Search for the cell housing the specified text and yield its (x, y) center coordinate. 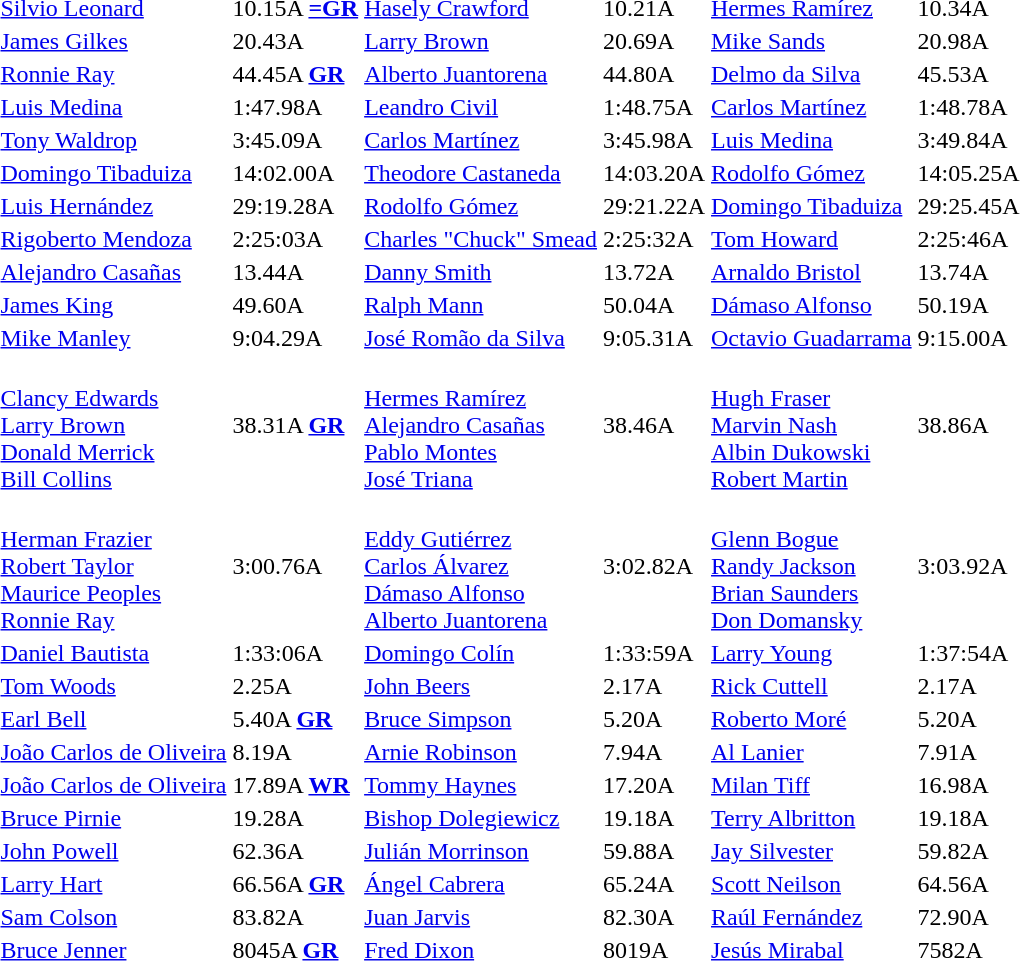
Octavio Guadarrama (812, 338)
29:19.28A (296, 206)
Raúl Fernández (812, 917)
Larry Young (812, 653)
8.19A (296, 752)
Juan Jarvis (481, 917)
9:04.29A (296, 338)
59.88A (654, 851)
7.94A (654, 752)
3:45.98A (654, 140)
29:21.22A (654, 206)
1:33:59A (654, 653)
14:02.00A (296, 173)
Theodore Castaneda (481, 173)
Terry Albritton (812, 818)
José Romão da Silva (481, 338)
Delmo da Silva (812, 74)
2:25:32A (654, 239)
82.30A (654, 917)
Leandro Civil (481, 107)
38.31A GR (296, 425)
Tom Howard (812, 239)
Mike Sands (812, 41)
65.24A (654, 884)
44.80A (654, 74)
Ralph Mann (481, 305)
Dámaso Alfonso (812, 305)
1:33:06A (296, 653)
John Beers (481, 686)
3:00.76A (296, 566)
49.60A (296, 305)
Eddy GutiérrezCarlos ÁlvarezDámaso AlfonsoAlberto Juantorena (481, 566)
13.44A (296, 272)
Alberto Juantorena (481, 74)
14:03.20A (654, 173)
1:48.75A (654, 107)
Domingo Tibaduiza (812, 206)
66.56A GR (296, 884)
3:45.09A (296, 140)
Bruce Simpson (481, 719)
19.28A (296, 818)
Jay Silvester (812, 851)
83.82A (296, 917)
Danny Smith (481, 272)
Rick Cuttell (812, 686)
19.18A (654, 818)
Luis Medina (812, 140)
9:05.31A (654, 338)
1:47.98A (296, 107)
Arnaldo Bristol (812, 272)
Al Lanier (812, 752)
3:02.82A (654, 566)
Charles "Chuck" Smead (481, 239)
13.72A (654, 272)
Roberto Moré (812, 719)
2.25A (296, 686)
50.04A (654, 305)
17.20A (654, 785)
Tommy Haynes (481, 785)
17.89A WR (296, 785)
Ángel Cabrera (481, 884)
Arnie Robinson (481, 752)
20.69A (654, 41)
Milan Tiff (812, 785)
Bishop Dolegiewicz (481, 818)
Larry Brown (481, 41)
Scott Neilson (812, 884)
38.46A (654, 425)
20.43A (296, 41)
5.40A GR (296, 719)
5.20A (654, 719)
2.17A (654, 686)
Hermes RamírezAlejandro CasañasPablo MontesJosé Triana (481, 425)
Domingo Colín (481, 653)
44.45A GR (296, 74)
Glenn BogueRandy JacksonBrian SaundersDon Domansky (812, 566)
Julián Morrinson (481, 851)
62.36A (296, 851)
2:25:03A (296, 239)
Hugh FraserMarvin NashAlbin DukowskiRobert Martin (812, 425)
